Determine the (x, y) coordinate at the center of the cell enclosing the given text.  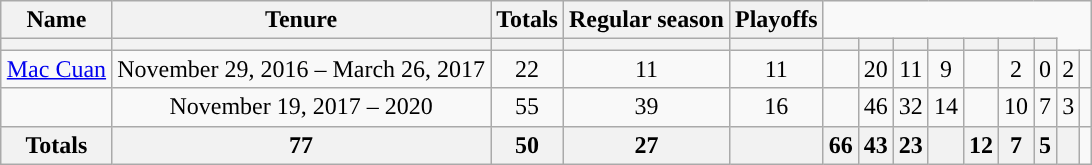
55 (528, 107)
39 (646, 107)
22 (528, 69)
66 (840, 145)
14 (946, 107)
77 (302, 145)
Mac Cuan (56, 69)
43 (876, 145)
10 (1016, 107)
5 (1046, 145)
16 (776, 107)
0 (1046, 69)
3 (1068, 107)
20 (876, 69)
46 (876, 107)
Tenure (302, 20)
32 (910, 107)
Name (56, 20)
9 (946, 69)
12 (980, 145)
November 19, 2017 – 2020 (302, 107)
Playoffs (776, 20)
November 29, 2016 – March 26, 2017 (302, 69)
50 (528, 145)
27 (646, 145)
Regular season (646, 20)
23 (910, 145)
